Detect which cell encompasses the target text, then output its (X, Y) center coordinate. 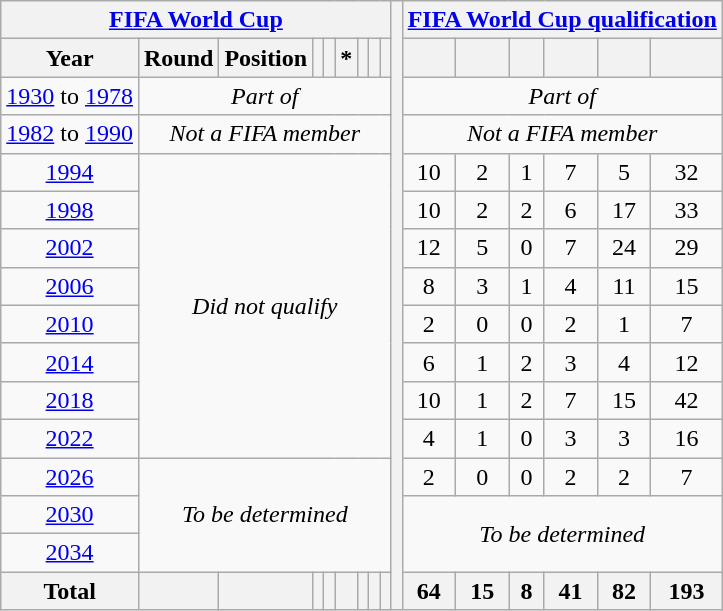
2022 (70, 438)
2030 (70, 515)
1982 to 1990 (70, 134)
2026 (70, 477)
193 (687, 591)
Did not qualify (264, 305)
11 (624, 286)
2010 (70, 324)
41 (570, 591)
24 (624, 248)
42 (687, 400)
FIFA World Cup qualification (562, 20)
2006 (70, 286)
2014 (70, 362)
Year (70, 58)
FIFA World Cup (196, 20)
Round (178, 58)
1930 to 1978 (70, 96)
2034 (70, 553)
Total (70, 591)
64 (428, 591)
Position (266, 58)
32 (687, 172)
1998 (70, 210)
33 (687, 210)
2018 (70, 400)
1994 (70, 172)
17 (624, 210)
82 (624, 591)
* (346, 58)
16 (687, 438)
29 (687, 248)
2002 (70, 248)
